Find where the given text appears and provide that cell's center as [x, y] coordinate. 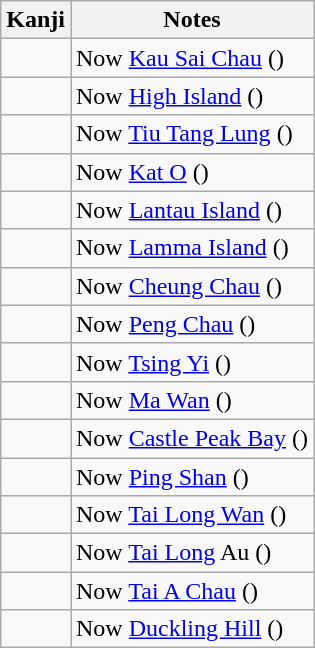
Now Tai Long Au () [192, 553]
Notes [192, 20]
Now Tiu Tang Lung () [192, 134]
Now Duckling Hill () [192, 629]
Now High Island () [192, 96]
Now Ma Wan () [192, 400]
Now Tsing Yi () [192, 362]
Now Castle Peak Bay () [192, 438]
Now Peng Chau () [192, 324]
Now Lamma Island () [192, 248]
Now Kat O () [192, 172]
Now Ping Shan () [192, 477]
Now Kau Sai Chau () [192, 58]
Now Lantau Island () [192, 210]
Now Cheung Chau () [192, 286]
Kanji [36, 20]
Now Tai Long Wan () [192, 515]
Now Tai A Chau () [192, 591]
